Search for the cell housing the specified text and yield its [X, Y] center coordinate. 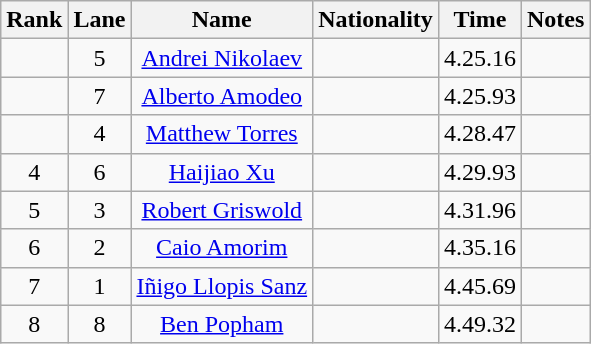
Time [480, 20]
Haijiao Xu [222, 172]
4.49.32 [480, 324]
Matthew Torres [222, 134]
2 [100, 248]
3 [100, 210]
Nationality [376, 20]
4.35.16 [480, 248]
4.45.69 [480, 286]
4.25.16 [480, 58]
1 [100, 286]
Rank [34, 20]
Name [222, 20]
4.31.96 [480, 210]
Ben Popham [222, 324]
4.28.47 [480, 134]
Iñigo Llopis Sanz [222, 286]
Robert Griswold [222, 210]
Alberto Amodeo [222, 96]
Lane [100, 20]
Notes [555, 20]
Caio Amorim [222, 248]
4.29.93 [480, 172]
Andrei Nikolaev [222, 58]
4.25.93 [480, 96]
